Determine the (X, Y) coordinate at the center of the cell enclosing the given text.  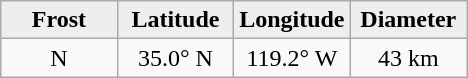
Diameter (408, 20)
Frost (59, 20)
Longitude (292, 20)
N (59, 58)
35.0° N (175, 58)
Latitude (175, 20)
43 km (408, 58)
119.2° W (292, 58)
